Return (X, Y) of the center of cell containing provided text 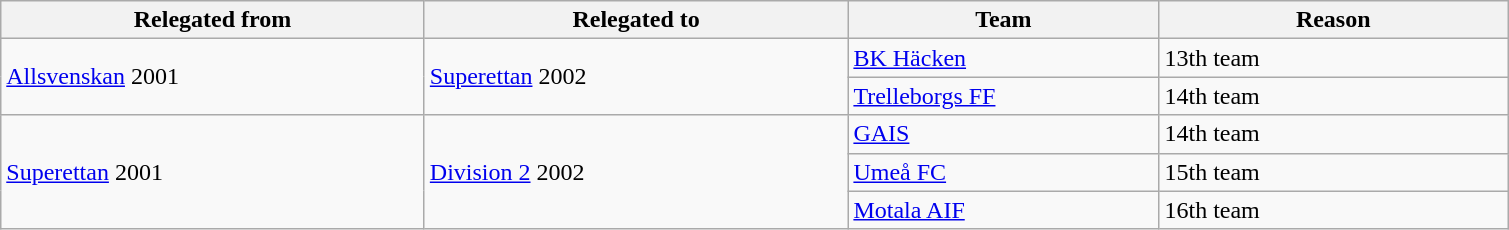
Motala AIF (1004, 210)
Reason (1334, 20)
Allsvenskan 2001 (213, 77)
Relegated from (213, 20)
Relegated to (636, 20)
16th team (1334, 210)
GAIS (1004, 134)
Superettan 2002 (636, 77)
Superettan 2001 (213, 172)
BK Häcken (1004, 58)
Trelleborgs FF (1004, 96)
Umeå FC (1004, 172)
13th team (1334, 58)
Team (1004, 20)
Division 2 2002 (636, 172)
15th team (1334, 172)
